Provide the [x, y] coordinate of the cell's center where the given text is located.  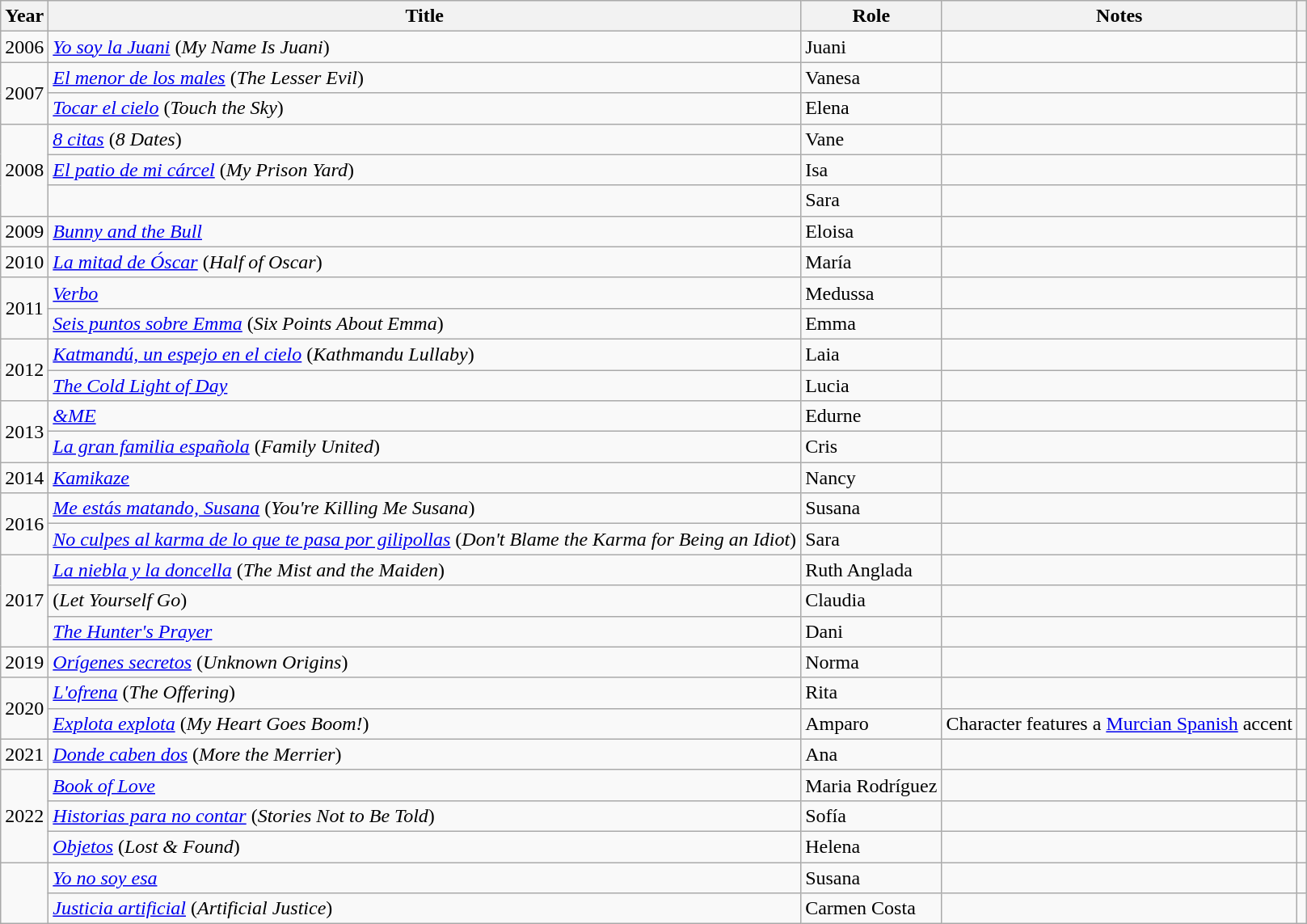
Helena [871, 846]
2019 [24, 662]
2010 [24, 262]
Yo no soy esa [425, 877]
Isa [871, 170]
Laia [871, 354]
Justicia artificial (Artificial Justice) [425, 909]
Vanesa [871, 78]
2009 [24, 231]
Norma [871, 662]
2017 [24, 601]
Bunny and the Bull [425, 231]
Lucia [871, 386]
Role [871, 16]
2014 [24, 478]
Orígenes secretos (Unknown Origins) [425, 662]
Kamikaze [425, 478]
Elena [871, 108]
2008 [24, 170]
Me estás matando, Susana (You're Killing Me Susana) [425, 508]
Historias para no contar (Stories Not to Be Told) [425, 816]
Cris [871, 447]
2021 [24, 754]
Seis puntos sobre Emma (Six Points About Emma) [425, 323]
Edurne [871, 416]
Character features a Murcian Spanish accent [1119, 724]
2011 [24, 308]
The Cold Light of Day [425, 386]
Medussa [871, 293]
Verbo [425, 293]
La gran familia española (Family United) [425, 447]
Ana [871, 754]
Vane [871, 139]
Katmandú, un espejo en el cielo (Kathmandu Lullaby) [425, 354]
L'ofrena (The Offering) [425, 693]
Nancy [871, 478]
Rita [871, 693]
2013 [24, 432]
2016 [24, 524]
Title [425, 16]
Donde caben dos (More the Merrier) [425, 754]
2006 [24, 47]
Explota explota (My Heart Goes Boom!) [425, 724]
2020 [24, 708]
&ME [425, 416]
The Hunter's Prayer [425, 631]
La niebla y la doncella (The Mist and the Maiden) [425, 570]
María [871, 262]
Tocar el cielo (Touch the Sky) [425, 108]
Year [24, 16]
Sofía [871, 816]
Book of Love [425, 785]
No culpes al karma de lo que te pasa por gilipollas (Don't Blame the Karma for Being an Idiot) [425, 539]
Carmen Costa [871, 909]
Dani [871, 631]
2007 [24, 93]
8 citas (8 Dates) [425, 139]
Yo soy la Juani (My Name Is Juani) [425, 47]
Eloisa [871, 231]
2012 [24, 369]
Claudia [871, 601]
Maria Rodríguez [871, 785]
El patio de mi cárcel (My Prison Yard) [425, 170]
2022 [24, 816]
El menor de los males (The Lesser Evil) [425, 78]
(Let Yourself Go) [425, 601]
Notes [1119, 16]
Ruth Anglada [871, 570]
La mitad de Óscar (Half of Oscar) [425, 262]
Objetos (Lost & Found) [425, 846]
Juani [871, 47]
Emma [871, 323]
Amparo [871, 724]
